Find where the given text appears and provide that cell's center as [x, y] coordinate. 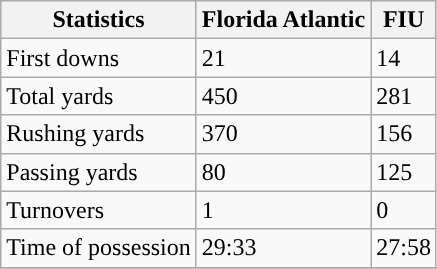
Turnovers [99, 210]
Florida Atlantic [283, 20]
125 [404, 172]
Total yards [99, 96]
14 [404, 58]
80 [283, 172]
281 [404, 96]
1 [283, 210]
156 [404, 134]
Statistics [99, 20]
0 [404, 210]
21 [283, 58]
Rushing yards [99, 134]
FIU [404, 20]
29:33 [283, 248]
370 [283, 134]
Passing yards [99, 172]
450 [283, 96]
Time of possession [99, 248]
First downs [99, 58]
27:58 [404, 248]
